Output the [X, Y] coordinate of the center of the cell containing the given text.  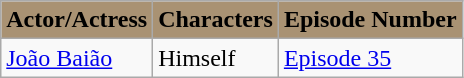
João Baião [77, 58]
Episode 35 [370, 58]
Himself [216, 58]
Episode Number [370, 20]
Actor/Actress [77, 20]
Characters [216, 20]
